Pinpoint the cell where the given text exists, returning its (x, y) midpoint coordinate. 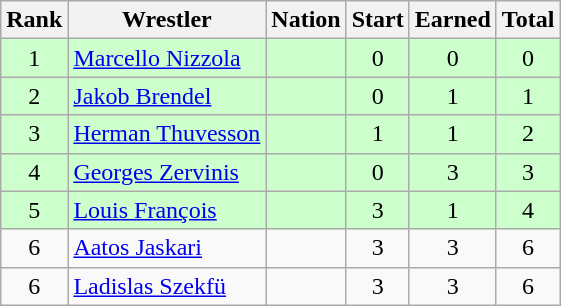
Georges Zervinis (167, 172)
Jakob Brendel (167, 96)
Marcello Nizzola (167, 58)
Aatos Jaskari (167, 248)
Louis François (167, 210)
5 (34, 210)
Start (378, 20)
Nation (306, 20)
Wrestler (167, 20)
Total (528, 20)
Herman Thuvesson (167, 134)
Rank (34, 20)
Earned (452, 20)
Ladislas Szekfü (167, 286)
